Provide the (x, y) coordinate of the cell's center where the given text is located.  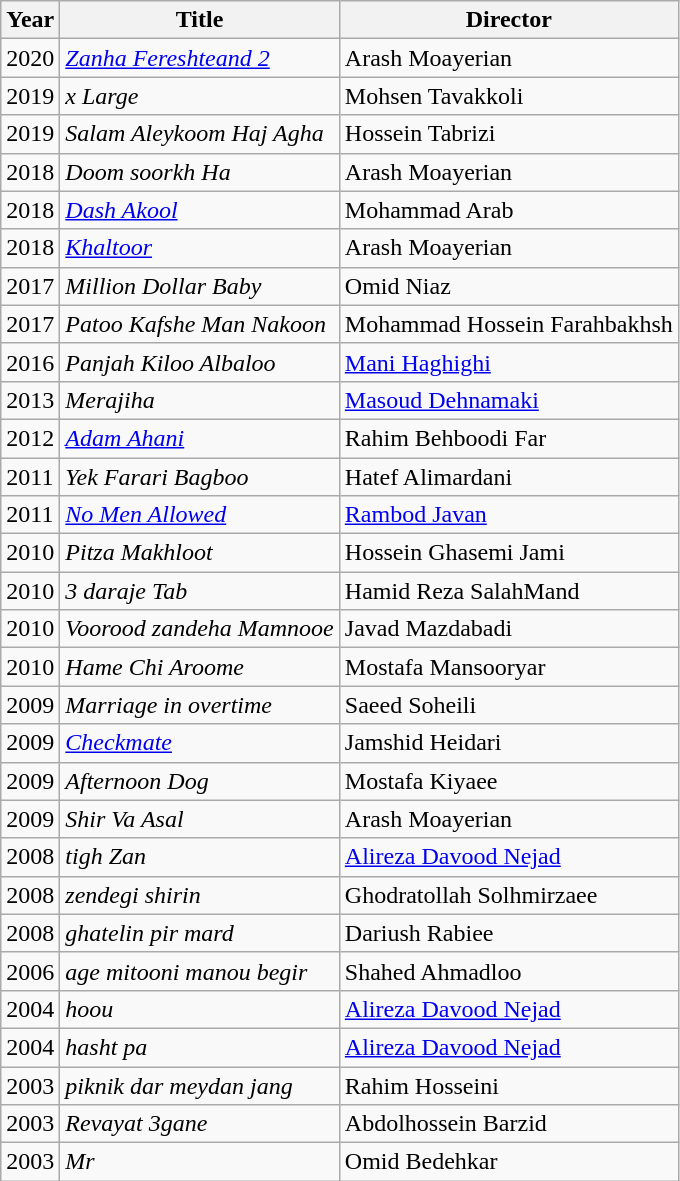
Mani Haghighi (508, 362)
Doom soorkh Ha (200, 172)
Pitza Makhloot (200, 553)
Panjah Kiloo Albaloo (200, 362)
Khaltoor (200, 248)
Mohsen Tavakkoli (508, 96)
Adam Ahani (200, 438)
Rahim Behboodi Far (508, 438)
Omid Niaz (508, 286)
Mohammad Hossein Farahbakhsh (508, 324)
Hatef Alimardani (508, 477)
Omid Bedehkar (508, 1162)
x Large (200, 96)
ghatelin pir mard (200, 933)
Dariush Rabiee (508, 933)
Dash Akool (200, 210)
Voorood zandeha Mamnooe (200, 629)
Masoud Dehnamaki (508, 400)
No Men Allowed (200, 515)
Shir Va Asal (200, 819)
Hamid Reza SalahMand (508, 591)
Ghodratollah Solhmirzaee (508, 895)
Afternoon Dog (200, 781)
Revayat 3gane (200, 1124)
2020 (30, 58)
Marriage in overtime (200, 705)
Patoo Kafshe Man Nakoon (200, 324)
2016 (30, 362)
Rambod Javan (508, 515)
Checkmate (200, 743)
Javad Mazdabadi (508, 629)
Shahed Ahmadloo (508, 971)
Director (508, 20)
Mostafa Mansooryar (508, 667)
Title (200, 20)
Yek Farari Bagboo (200, 477)
Jamshid Heidari (508, 743)
hasht pa (200, 1047)
Mr (200, 1162)
piknik dar meydan jang (200, 1085)
Zanha Fereshteand 2 (200, 58)
Million Dollar Baby (200, 286)
age mitooni manou begir (200, 971)
Salam Aleykoom Haj Agha (200, 134)
Hossein Tabrizi (508, 134)
Hame Chi Aroome (200, 667)
Rahim Hosseini (508, 1085)
2013 (30, 400)
Merajiha (200, 400)
hoou (200, 1009)
Year (30, 20)
Saeed Soheili (508, 705)
Abdolhossein Barzid (508, 1124)
3 daraje Tab (200, 591)
2012 (30, 438)
2006 (30, 971)
Hossein Ghasemi Jami (508, 553)
zendegi shirin (200, 895)
tigh Zan (200, 857)
Mohammad Arab (508, 210)
Mostafa Kiyaee (508, 781)
